For the text-containing cell, return its midpoint in (X, Y) coordinate format. 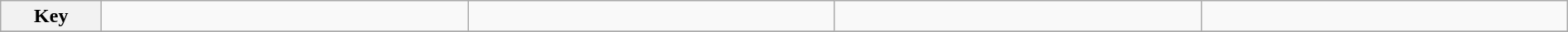
Key (51, 16)
